Return (x, y) of the center of cell containing provided text 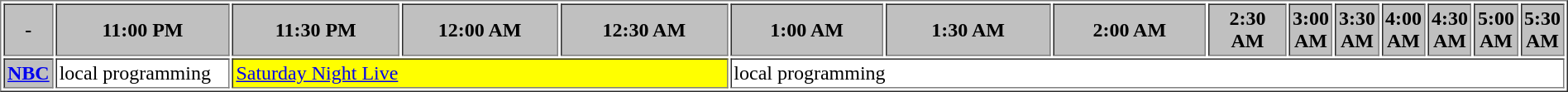
11:30 PM (316, 30)
NBC (28, 73)
4:30 AM (1449, 30)
12:00 AM (480, 30)
3:00 AM (1310, 30)
4:00 AM (1403, 30)
11:00 PM (142, 30)
2:30 AM (1248, 30)
1:00 AM (807, 30)
1:30 AM (968, 30)
Saturday Night Live (480, 73)
2:00 AM (1130, 30)
- (28, 30)
3:30 AM (1356, 30)
12:30 AM (644, 30)
5:30 AM (1542, 30)
5:00 AM (1495, 30)
